Identify which cell holds the provided text, then report its (X, Y) central coordinate. 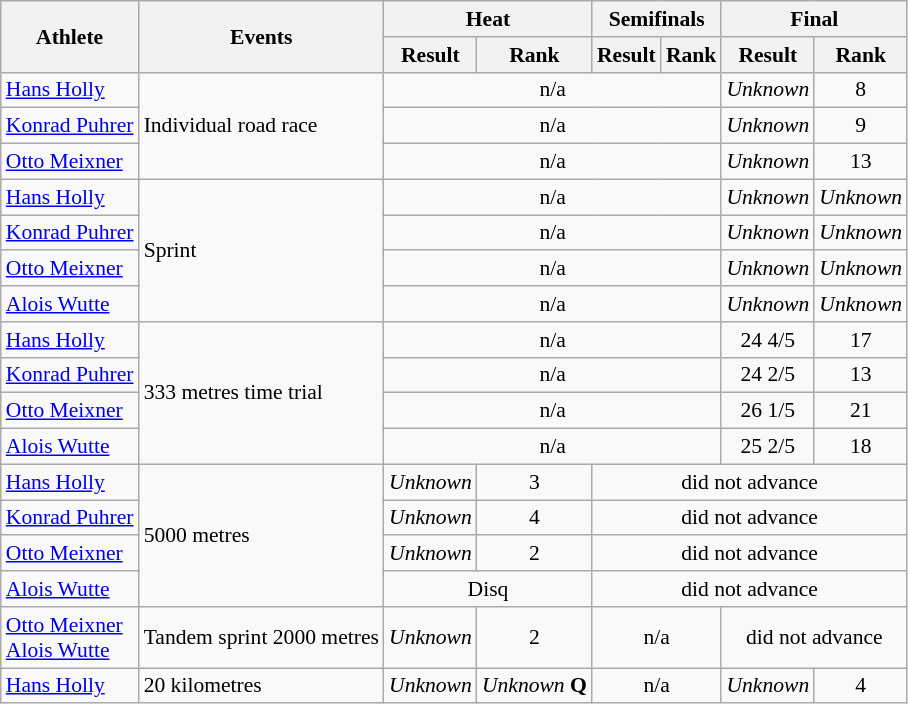
20 kilometres (262, 686)
8 (860, 90)
Heat (488, 19)
Semifinals (656, 19)
17 (860, 340)
24 2/5 (768, 375)
Athlete (70, 36)
25 2/5 (768, 447)
Individual road race (262, 126)
5000 metres (262, 535)
Events (262, 36)
Disq (488, 589)
24 4/5 (768, 340)
21 (860, 411)
Sprint (262, 250)
333 metres time trial (262, 393)
Tandem sprint 2000 metres (262, 638)
Final (814, 19)
18 (860, 447)
3 (534, 482)
Otto MeixnerAlois Wutte (70, 638)
26 1/5 (768, 411)
Unknown Q (534, 686)
9 (860, 126)
